Search for the cell housing the specified text and yield its [x, y] center coordinate. 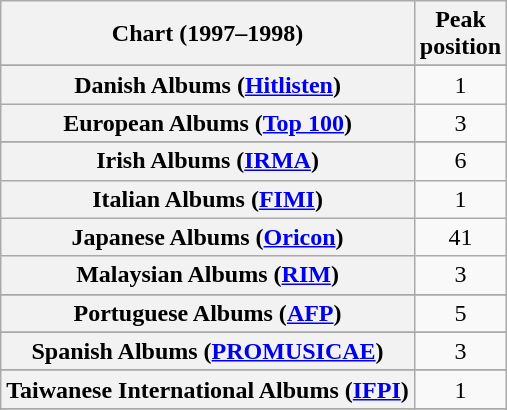
41 [460, 237]
5 [460, 313]
Italian Albums (FIMI) [208, 199]
6 [460, 161]
Irish Albums (IRMA) [208, 161]
European Albums (Top 100) [208, 123]
Malaysian Albums (RIM) [208, 275]
Portuguese Albums (AFP) [208, 313]
Taiwanese International Albums (IFPI) [208, 389]
Danish Albums (Hitlisten) [208, 85]
Japanese Albums (Oricon) [208, 237]
Spanish Albums (PROMUSICAE) [208, 351]
Peakposition [460, 34]
Chart (1997–1998) [208, 34]
